Output the [x, y] coordinate of the center of the cell containing the given text.  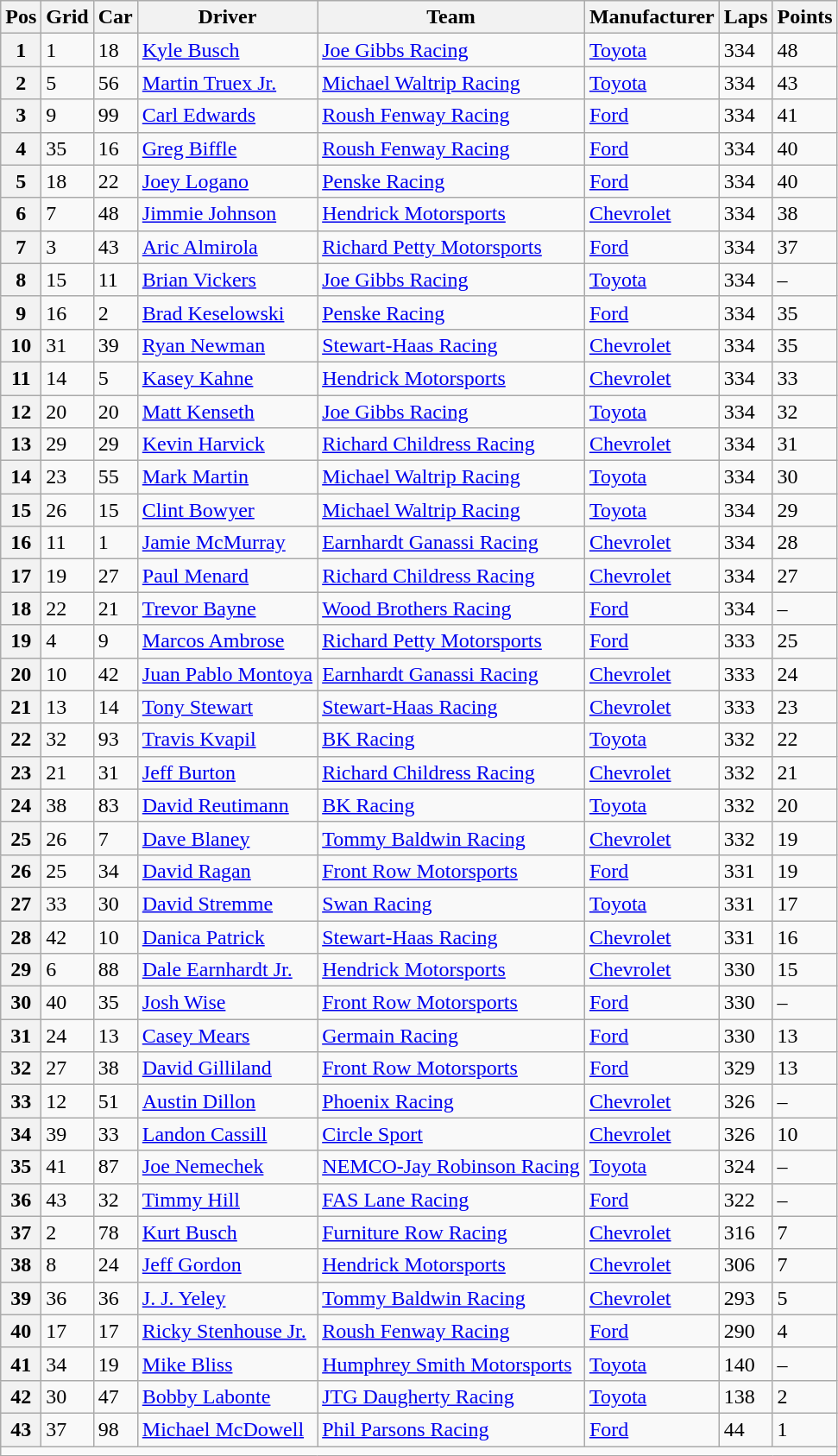
56 [116, 83]
98 [116, 1429]
Car [116, 17]
Humphrey Smith Motorsports [451, 1364]
Timmy Hill [227, 1200]
Juan Pablo Montoya [227, 674]
Furniture Row Racing [451, 1232]
Phoenix Racing [451, 1101]
Joe Nemechek [227, 1167]
Germain Racing [451, 1036]
David Stremme [227, 904]
FAS Lane Racing [451, 1200]
Austin Dillon [227, 1101]
44 [746, 1429]
99 [116, 116]
Kevin Harvick [227, 444]
Casey Mears [227, 1036]
Grid [67, 17]
55 [116, 477]
Clint Bowyer [227, 510]
NEMCO-Jay Robinson Racing [451, 1167]
Paul Menard [227, 576]
Manufacturer [652, 17]
Kasey Kahne [227, 378]
Matt Kenseth [227, 412]
Jeff Burton [227, 772]
306 [746, 1265]
Trevor Bayne [227, 608]
Kyle Busch [227, 50]
Martin Truex Jr. [227, 83]
322 [746, 1200]
Aric Almirola [227, 247]
Mike Bliss [227, 1364]
Jeff Gordon [227, 1265]
78 [116, 1232]
83 [116, 805]
Points [804, 17]
Greg Biffle [227, 148]
Carl Edwards [227, 116]
David Ragan [227, 871]
Jamie McMurray [227, 543]
138 [746, 1396]
Bobby Labonte [227, 1396]
Circle Sport [451, 1134]
293 [746, 1298]
Dave Blaney [227, 838]
Dale Earnhardt Jr. [227, 970]
93 [116, 740]
324 [746, 1167]
329 [746, 1068]
Marcos Ambrose [227, 641]
Team [451, 17]
316 [746, 1232]
87 [116, 1167]
J. J. Yeley [227, 1298]
47 [116, 1396]
Tony Stewart [227, 707]
Kurt Busch [227, 1232]
Ricky Stenhouse Jr. [227, 1331]
Driver [227, 17]
Mark Martin [227, 477]
Wood Brothers Racing [451, 608]
Joey Logano [227, 181]
Brad Keselowski [227, 312]
51 [116, 1101]
Josh Wise [227, 1003]
Pos [21, 17]
Ryan Newman [227, 345]
Laps [746, 17]
Michael McDowell [227, 1429]
Landon Cassill [227, 1134]
JTG Daugherty Racing [451, 1396]
88 [116, 970]
Phil Parsons Racing [451, 1429]
140 [746, 1364]
David Reutimann [227, 805]
Jimmie Johnson [227, 214]
Brian Vickers [227, 280]
Swan Racing [451, 904]
David Gilliland [227, 1068]
Travis Kvapil [227, 740]
Danica Patrick [227, 936]
290 [746, 1331]
